Detect which cell encompasses the target text, then output its (X, Y) center coordinate. 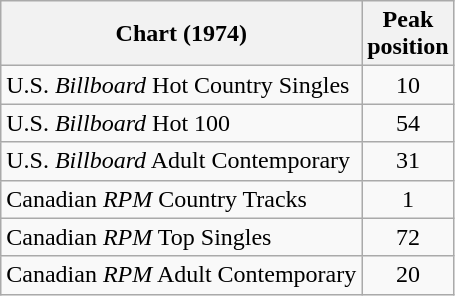
Canadian RPM Top Singles (182, 237)
31 (408, 161)
U.S. Billboard Hot Country Singles (182, 85)
U.S. Billboard Hot 100 (182, 123)
Canadian RPM Adult Contemporary (182, 275)
20 (408, 275)
10 (408, 85)
72 (408, 237)
54 (408, 123)
Peakposition (408, 34)
Chart (1974) (182, 34)
Canadian RPM Country Tracks (182, 199)
1 (408, 199)
U.S. Billboard Adult Contemporary (182, 161)
